Locate the cell with the specified text and output its [X, Y] center coordinate. 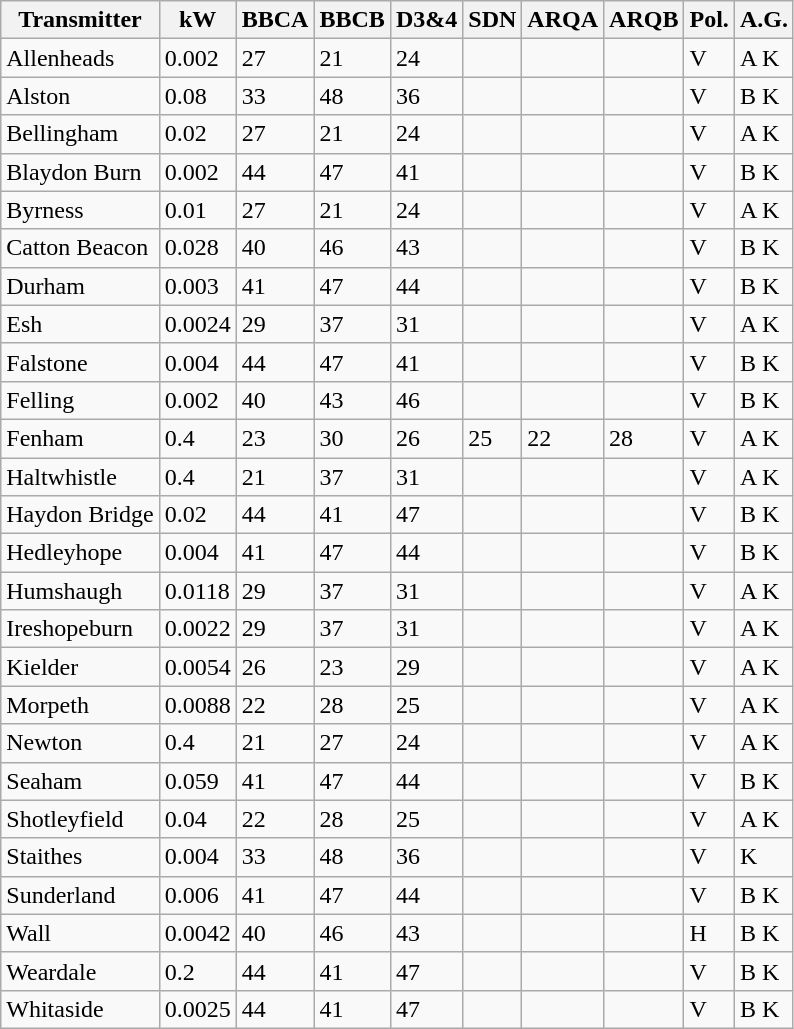
K [764, 857]
Humshaugh [80, 591]
0.0024 [198, 324]
Byrness [80, 210]
ARQB [644, 20]
Fenham [80, 438]
Transmitter [80, 20]
0.01 [198, 210]
Seaham [80, 781]
0.04 [198, 819]
Catton Beacon [80, 248]
D3&4 [426, 20]
0.006 [198, 895]
0.0042 [198, 933]
Ireshopeburn [80, 629]
Shotleyfield [80, 819]
kW [198, 20]
Hedleyhope [80, 553]
0.08 [198, 96]
Haydon Bridge [80, 515]
Allenheads [80, 58]
Durham [80, 286]
Blaydon Burn [80, 172]
Felling [80, 400]
ARQA [563, 20]
0.059 [198, 781]
Weardale [80, 971]
Whitaside [80, 1009]
0.0054 [198, 667]
H [709, 933]
Pol. [709, 20]
Sunderland [80, 895]
Alston [80, 96]
Esh [80, 324]
Staithes [80, 857]
Wall [80, 933]
0.0022 [198, 629]
0.003 [198, 286]
BBCB [352, 20]
0.0118 [198, 591]
A.G. [764, 20]
Morpeth [80, 705]
0.0088 [198, 705]
30 [352, 438]
SDN [492, 20]
BBCA [275, 20]
Bellingham [80, 134]
0.0025 [198, 1009]
Haltwhistle [80, 477]
Falstone [80, 362]
0.028 [198, 248]
Newton [80, 743]
0.2 [198, 971]
Kielder [80, 667]
